Output the (x, y) coordinate of the center of the cell containing the given text.  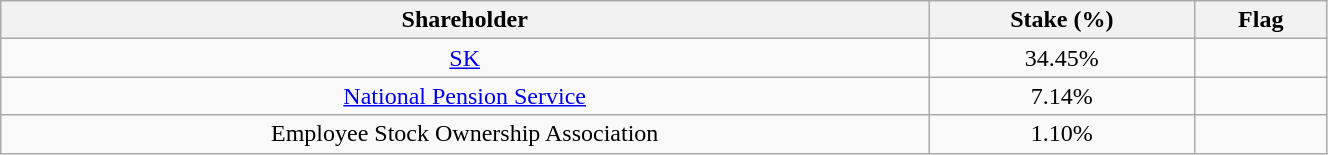
Shareholder (465, 20)
Stake (%) (1062, 20)
1.10% (1062, 134)
National Pension Service (465, 96)
Flag (1260, 20)
34.45% (1062, 58)
Employee Stock Ownership Association (465, 134)
SK (465, 58)
7.14% (1062, 96)
